Detect which cell encompasses the target text, then output its [X, Y] center coordinate. 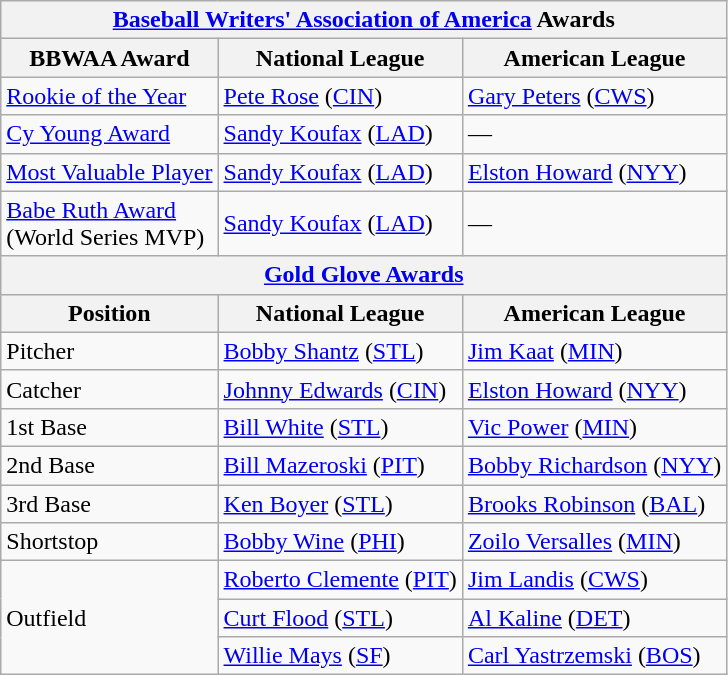
BBWAA Award [110, 58]
Jim Landis (CWS) [594, 580]
Bobby Wine (PHI) [340, 542]
Bill White (STL) [340, 427]
Babe Ruth Award(World Series MVP) [110, 224]
Willie Mays (SF) [340, 656]
Cy Young Award [110, 134]
Roberto Clemente (PIT) [340, 580]
Johnny Edwards (CIN) [340, 389]
Rookie of the Year [110, 96]
Curt Flood (STL) [340, 618]
Catcher [110, 389]
Zoilo Versalles (MIN) [594, 542]
Bobby Shantz (STL) [340, 351]
Vic Power (MIN) [594, 427]
Al Kaline (DET) [594, 618]
Most Valuable Player [110, 172]
Pitcher [110, 351]
Shortstop [110, 542]
2nd Base [110, 465]
Pete Rose (CIN) [340, 96]
Brooks Robinson (BAL) [594, 503]
Carl Yastrzemski (BOS) [594, 656]
Outfield [110, 618]
Jim Kaat (MIN) [594, 351]
Baseball Writers' Association of America Awards [364, 20]
Gary Peters (CWS) [594, 96]
1st Base [110, 427]
Ken Boyer (STL) [340, 503]
Position [110, 313]
3rd Base [110, 503]
Bill Mazeroski (PIT) [340, 465]
Gold Glove Awards [364, 275]
Bobby Richardson (NYY) [594, 465]
